Return the (x, y) coordinate for the center point of the cell that contains the specified text.  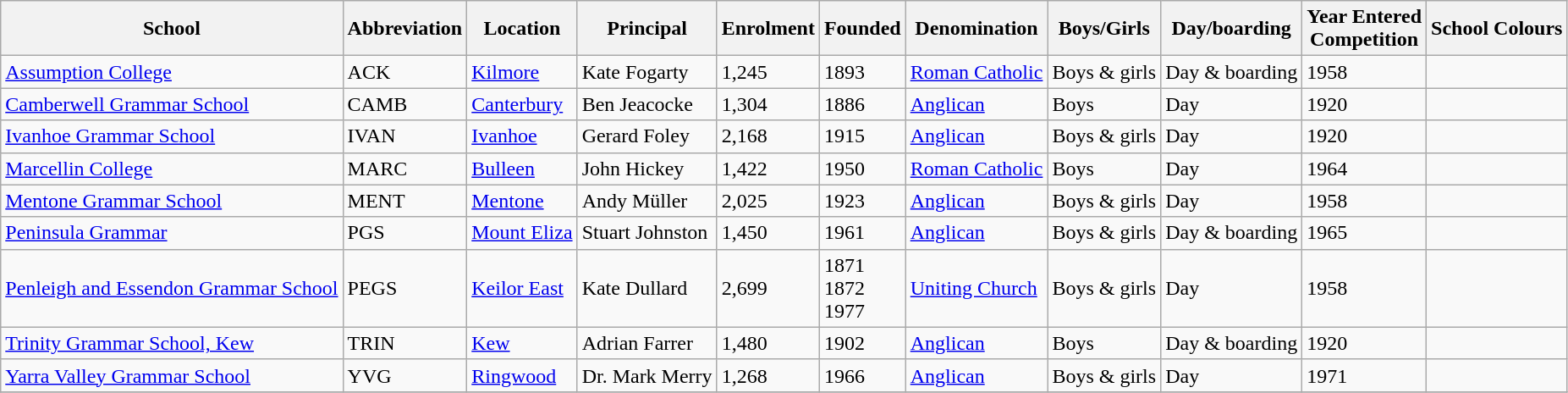
PEGS (404, 288)
1965 (1364, 233)
Dr. Mark Merry (646, 375)
Camberwell Grammar School (172, 104)
Andy Müller (646, 201)
Year EnteredCompetition (1364, 29)
1950 (862, 169)
Assumption College (172, 72)
Kilmore (522, 72)
Uniting Church (977, 288)
1915 (862, 136)
Yarra Valley Grammar School (172, 375)
Mount Eliza (522, 233)
Ivanhoe Grammar School (172, 136)
Abbreviation (404, 29)
Principal (646, 29)
1,268 (768, 375)
Gerard Foley (646, 136)
1961 (862, 233)
Ringwood (522, 375)
Kew (522, 343)
2,025 (768, 201)
CAMB (404, 104)
1923 (862, 201)
Penleigh and Essendon Grammar School (172, 288)
School Colours (1497, 29)
1,245 (768, 72)
Day/boarding (1232, 29)
1871 1872 1977 (862, 288)
MARC (404, 169)
John Hickey (646, 169)
Boys/Girls (1104, 29)
1966 (862, 375)
1971 (1364, 375)
Enrolment (768, 29)
Peninsula Grammar (172, 233)
1902 (862, 343)
Canterbury (522, 104)
Trinity Grammar School, Kew (172, 343)
1886 (862, 104)
ACK (404, 72)
Mentone (522, 201)
Marcellin College (172, 169)
Mentone Grammar School (172, 201)
1,304 (768, 104)
Ben Jeacocke (646, 104)
Keilor East (522, 288)
Kate Dullard (646, 288)
Founded (862, 29)
Ivanhoe (522, 136)
1964 (1364, 169)
2,699 (768, 288)
2,168 (768, 136)
Location (522, 29)
1,422 (768, 169)
School (172, 29)
TRIN (404, 343)
Kate Fogarty (646, 72)
Adrian Farrer (646, 343)
1,450 (768, 233)
Bulleen (522, 169)
YVG (404, 375)
MENT (404, 201)
Stuart Johnston (646, 233)
1893 (862, 72)
IVAN (404, 136)
PGS (404, 233)
1,480 (768, 343)
Denomination (977, 29)
